Identify which cell holds the provided text, then report its [X, Y] central coordinate. 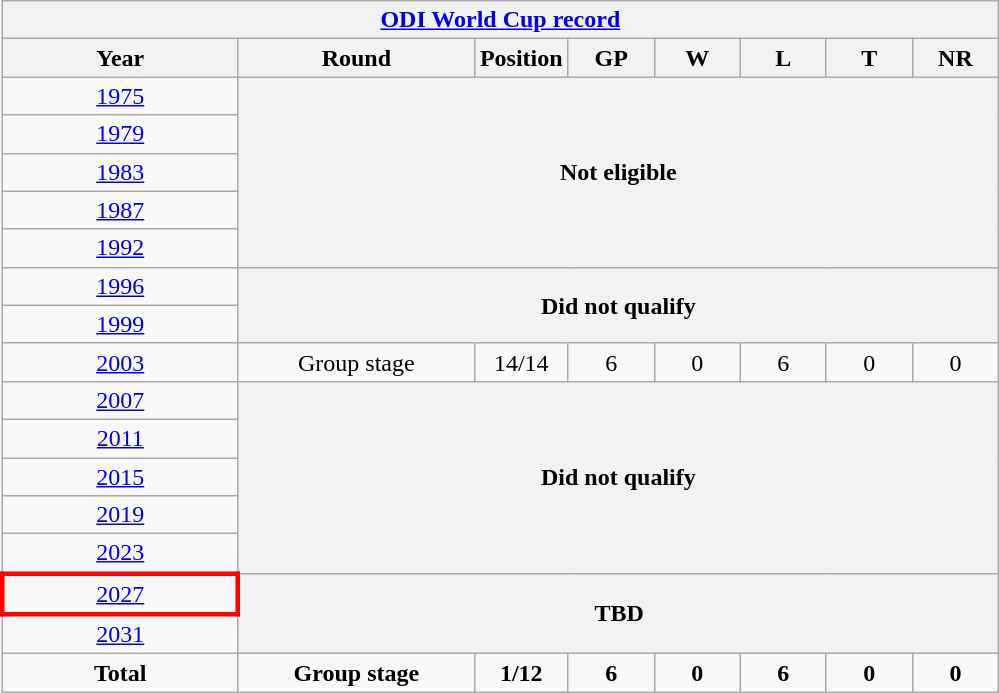
1/12 [521, 673]
ODI World Cup record [500, 20]
Round [356, 58]
2019 [120, 515]
2031 [120, 634]
1999 [120, 324]
2015 [120, 477]
GP [611, 58]
1979 [120, 134]
TBD [618, 614]
Not eligible [618, 172]
Position [521, 58]
Year [120, 58]
Total [120, 673]
1975 [120, 96]
2003 [120, 362]
1992 [120, 248]
NR [955, 58]
1983 [120, 172]
2007 [120, 400]
W [697, 58]
1987 [120, 210]
2027 [120, 594]
14/14 [521, 362]
2023 [120, 554]
T [869, 58]
L [783, 58]
1996 [120, 286]
2011 [120, 438]
